Detect which cell encompasses the target text, then output its [x, y] center coordinate. 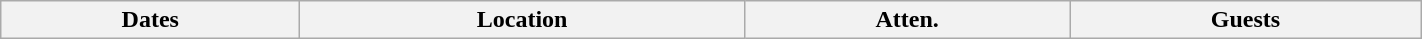
Guests [1246, 20]
Atten. [906, 20]
Dates [150, 20]
Location [522, 20]
